Output the (X, Y) coordinate of the center of the cell containing the given text.  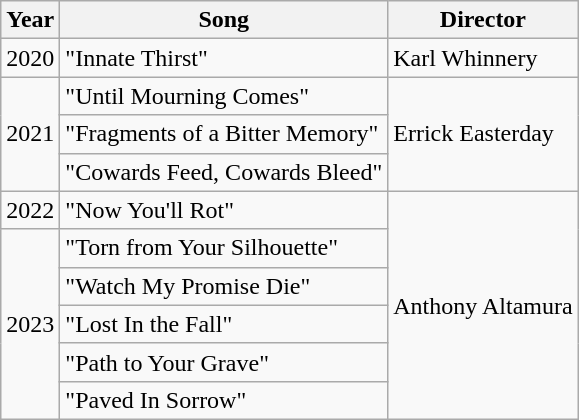
Director (483, 20)
Errick Easterday (483, 134)
"Until Mourning Comes" (224, 96)
"Fragments of a Bitter Memory" (224, 134)
Karl Whinnery (483, 58)
"Now You'll Rot" (224, 210)
"Paved In Sorrow" (224, 400)
"Lost In the Fall" (224, 324)
"Cowards Feed, Cowards Bleed" (224, 172)
"Watch My Promise Die" (224, 286)
2022 (30, 210)
"Path to Your Grave" (224, 362)
"Innate Thirst" (224, 58)
Year (30, 20)
2021 (30, 134)
Song (224, 20)
Anthony Altamura (483, 305)
2020 (30, 58)
"Torn from Your Silhouette" (224, 248)
2023 (30, 324)
